Detect which cell encompasses the target text, then output its [X, Y] center coordinate. 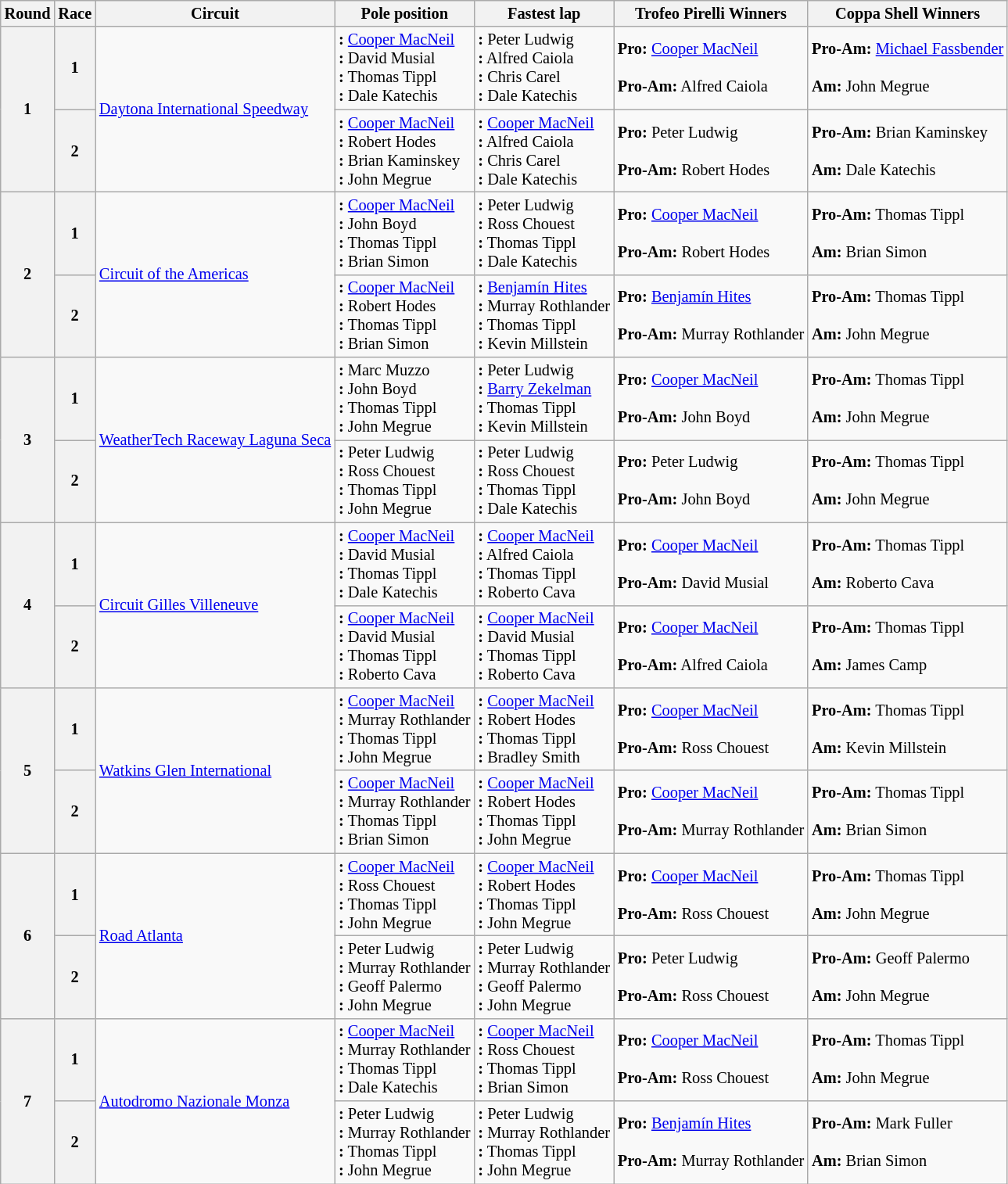
WeatherTech Raceway Laguna Seca [215, 440]
Fastest lap [543, 13]
Pro: Peter LudwigPro-Am: John Boyd [711, 481]
7 [28, 1101]
Trofeo Pirelli Winners [711, 13]
Pro: Cooper MacNeilPro-Am: David Musial [711, 564]
Autodromo Nazionale Monza [215, 1101]
Circuit Gilles Villeneuve [215, 605]
Pole position [404, 13]
: Peter Ludwig: Barry Zekelman: Thomas Tippl: Kevin Millstein [543, 399]
Race [75, 13]
: Cooper MacNeil: John Boyd: Thomas Tippl: Brian Simon [404, 233]
: Cooper MacNeil: Alfred Caiola: Thomas Tippl: Roberto Cava [543, 564]
Road Atlanta [215, 935]
Pro: Peter LudwigPro-Am: Robert Hodes [711, 151]
Circuit of the Americas [215, 274]
: Cooper MacNeil: Murray Rothlander: Thomas Tippl: John Megrue [404, 729]
: Cooper MacNeil: Robert Hodes: Thomas Tippl: Bradley Smith [543, 729]
Pro: Cooper MacNeilPro-Am: Robert Hodes [711, 233]
: Marc Muzzo: John Boyd: Thomas Tippl: John Megrue [404, 399]
Round [28, 13]
: Peter Ludwig: Alfred Caiola: Chris Carel: Dale Katechis [543, 68]
Pro: Cooper MacNeilPro-Am: John Boyd [711, 399]
6 [28, 935]
: Cooper MacNeil: Ross Chouest: Thomas Tippl: John Megrue [404, 895]
Daytona International Speedway [215, 109]
Circuit [215, 13]
Pro-Am: Geoff PalermoAm: John Megrue [907, 977]
Coppa Shell Winners [907, 13]
3 [28, 440]
Pro-Am: Mark FullerAm: Brian Simon [907, 1143]
: Cooper MacNeil: Ross Chouest: Thomas Tippl: Brian Simon [543, 1060]
: Cooper MacNeil: Alfred Caiola: Chris Carel: Dale Katechis [543, 151]
Pro-Am: Thomas TipplAm: James Camp [907, 647]
: Cooper MacNeil: Robert Hodes: Thomas Tippl: Brian Simon [404, 316]
: Cooper MacNeil: Murray Rothlander: Thomas Tippl: Dale Katechis [404, 1060]
: Benjamín Hites: Murray Rothlander: Thomas Tippl: Kevin Millstein [543, 316]
Pro: Peter LudwigPro-Am: Ross Chouest [711, 977]
4 [28, 605]
: Peter Ludwig: Ross Chouest: Thomas Tippl: John Megrue [404, 481]
Pro-Am: Michael FassbenderAm: John Megrue [907, 68]
5 [28, 770]
: Cooper MacNeil: Robert Hodes: Brian Kaminskey: John Megrue [404, 151]
Pro: Cooper MacNeilPro-Am: Murray Rothlander [711, 812]
Pro-Am: Thomas TipplAm: Roberto Cava [907, 564]
: Cooper MacNeil: Murray Rothlander: Thomas Tippl: Brian Simon [404, 812]
Pro-Am: Brian KaminskeyAm: Dale Katechis [907, 151]
Pro-Am: Thomas TipplAm: Kevin Millstein [907, 729]
Watkins Glen International [215, 770]
